Extract the (X, Y) coordinate from the center of the cell holding the provided text.  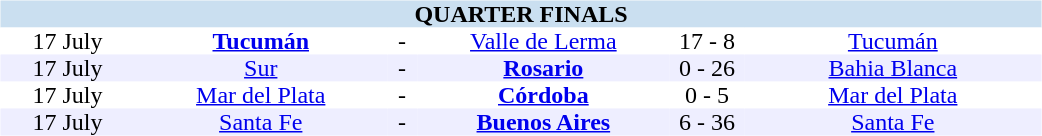
Bahia Blanca (892, 68)
Córdoba (544, 96)
6 - 36 (707, 122)
Buenos Aires (544, 122)
0 - 5 (707, 96)
Valle de Lerma (544, 42)
0 - 26 (707, 68)
17 - 8 (707, 42)
QUARTER FINALS (520, 14)
Rosario (544, 68)
Sur (260, 68)
